Output the [x, y] coordinate of the center of the cell containing the given text.  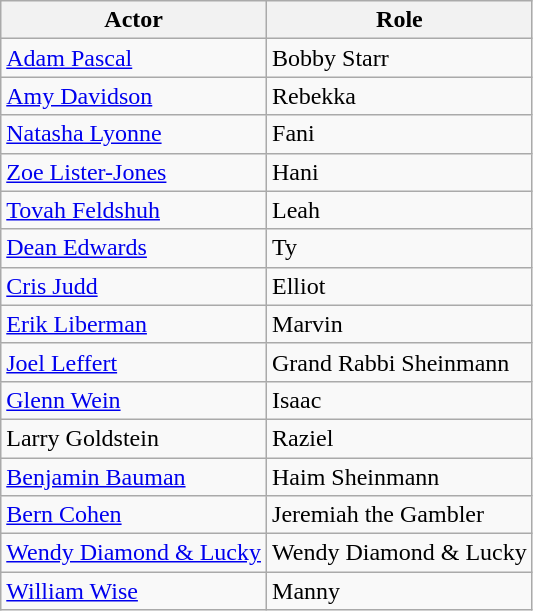
Haim Sheinmann [400, 477]
Rebekka [400, 96]
Larry Goldstein [134, 438]
Elliot [400, 286]
Leah [400, 210]
Natasha Lyonne [134, 134]
Fani [400, 134]
Bern Cohen [134, 515]
Cris Judd [134, 286]
Ty [400, 248]
Manny [400, 591]
Dean Edwards [134, 248]
Amy Davidson [134, 96]
Isaac [400, 400]
Joel Leffert [134, 362]
Raziel [400, 438]
Zoe Lister-Jones [134, 172]
Hani [400, 172]
Jeremiah the Gambler [400, 515]
Glenn Wein [134, 400]
Actor [134, 20]
Benjamin Bauman [134, 477]
Marvin [400, 324]
Grand Rabbi Sheinmann [400, 362]
Adam Pascal [134, 58]
Bobby Starr [400, 58]
Tovah Feldshuh [134, 210]
William Wise [134, 591]
Role [400, 20]
Erik Liberman [134, 324]
